For the text-containing cell, return its midpoint in [X, Y] coordinate format. 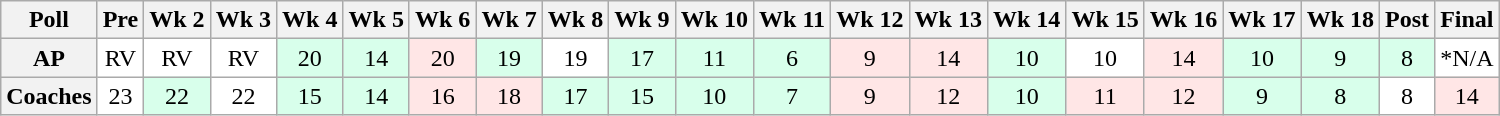
Wk 3 [243, 20]
18 [509, 96]
Wk 13 [948, 20]
Coaches [49, 96]
Wk 2 [177, 20]
Wk 7 [509, 20]
Final [1467, 20]
23 [120, 96]
Wk 5 [376, 20]
Poll [49, 20]
7 [792, 96]
Wk 6 [442, 20]
Pre [120, 20]
Wk 4 [310, 20]
AP [49, 58]
Wk 17 [1262, 20]
Wk 12 [870, 20]
16 [442, 96]
6 [792, 58]
Wk 15 [1105, 20]
Post [1408, 20]
Wk 8 [575, 20]
*N/A [1467, 58]
Wk 14 [1026, 20]
Wk 10 [714, 20]
Wk 16 [1183, 20]
Wk 9 [642, 20]
Wk 11 [792, 20]
Wk 18 [1340, 20]
